Determine the [x, y] coordinate at the center of the cell enclosing the given text.  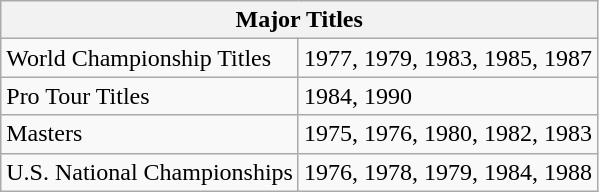
1975, 1976, 1980, 1982, 1983 [448, 134]
Pro Tour Titles [150, 96]
World Championship Titles [150, 58]
Major Titles [300, 20]
1976, 1978, 1979, 1984, 1988 [448, 172]
U.S. National Championships [150, 172]
Masters [150, 134]
1977, 1979, 1983, 1985, 1987 [448, 58]
1984, 1990 [448, 96]
